Determine the (x, y) coordinate at the center of the cell enclosing the given text.  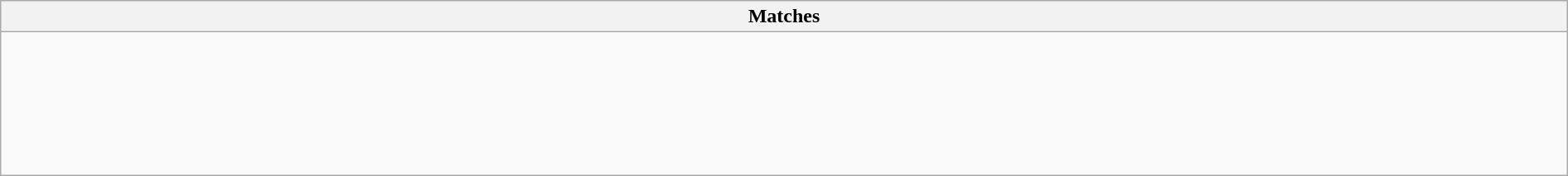
Matches (784, 17)
